Determine the (x, y) coordinate at the center of the cell enclosing the given text.  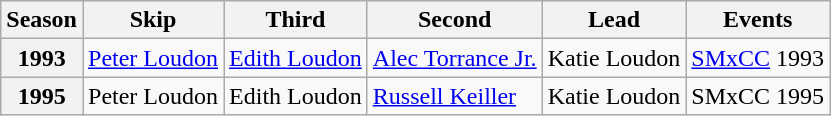
SMxCC 1995 (758, 96)
SMxCC 1993 (758, 58)
Season (42, 20)
Events (758, 20)
Skip (152, 20)
1993 (42, 58)
Russell Keiller (454, 96)
Alec Torrance Jr. (454, 58)
Third (296, 20)
Lead (614, 20)
1995 (42, 96)
Second (454, 20)
